For the text-containing cell, return its midpoint in (X, Y) coordinate format. 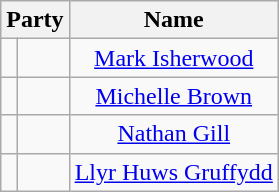
Nathan Gill (174, 134)
Name (174, 20)
Mark Isherwood (174, 58)
Llyr Huws Gruffydd (174, 172)
Party (35, 20)
Michelle Brown (174, 96)
